Pinpoint the cell where the given text exists, returning its (x, y) midpoint coordinate. 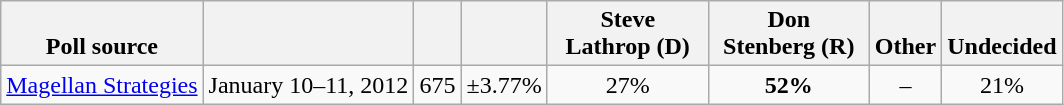
Undecided (1002, 34)
Poll source (102, 34)
21% (1002, 85)
– (905, 85)
52% (788, 85)
675 (438, 85)
27% (628, 85)
January 10–11, 2012 (308, 85)
Magellan Strategies (102, 85)
DonStenberg (R) (788, 34)
Other (905, 34)
SteveLathrop (D) (628, 34)
±3.77% (504, 85)
